Locate the cell with the specified text and output its (X, Y) center coordinate. 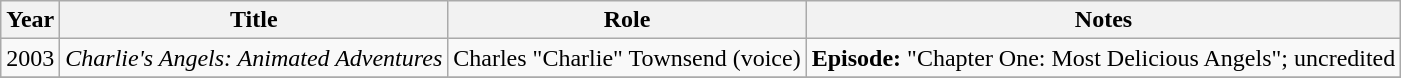
Notes (1104, 20)
Title (254, 20)
2003 (30, 58)
Year (30, 20)
Charles "Charlie" Townsend (voice) (627, 58)
Episode: "Chapter One: Most Delicious Angels"; uncredited (1104, 58)
Role (627, 20)
Charlie's Angels: Animated Adventures (254, 58)
